From the cell containing the given text, extract its center point as [x, y] coordinate. 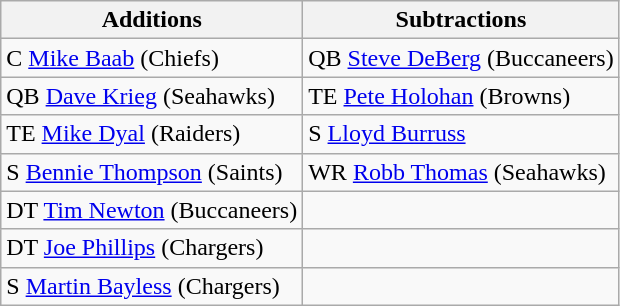
TE Mike Dyal (Raiders) [152, 134]
Additions [152, 20]
S Martin Bayless (Chargers) [152, 286]
QB Dave Krieg (Seahawks) [152, 96]
QB Steve DeBerg (Buccaneers) [462, 58]
C Mike Baab (Chiefs) [152, 58]
Subtractions [462, 20]
S Lloyd Burruss [462, 134]
S Bennie Thompson (Saints) [152, 172]
TE Pete Holohan (Browns) [462, 96]
DT Tim Newton (Buccaneers) [152, 210]
WR Robb Thomas (Seahawks) [462, 172]
DT Joe Phillips (Chargers) [152, 248]
